Return [X, Y] of the center of cell containing provided text 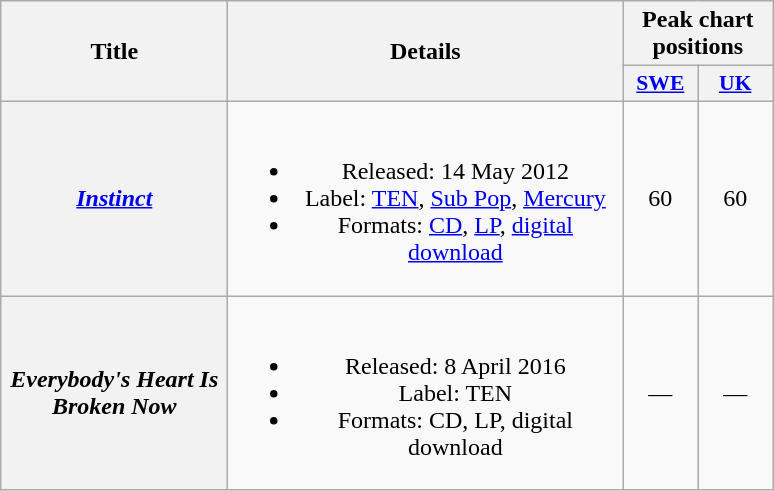
Released: 14 May 2012Label: TEN, Sub Pop, MercuryFormats: CD, LP, digital download [426, 198]
Details [426, 52]
SWE [660, 84]
Peak chart positions [698, 34]
UK [736, 84]
Released: 8 April 2016Label: TENFormats: CD, LP, digital download [426, 393]
Title [114, 52]
Instinct [114, 198]
Everybody's Heart Is Broken Now [114, 393]
